Detect which cell encompasses the target text, then output its (x, y) center coordinate. 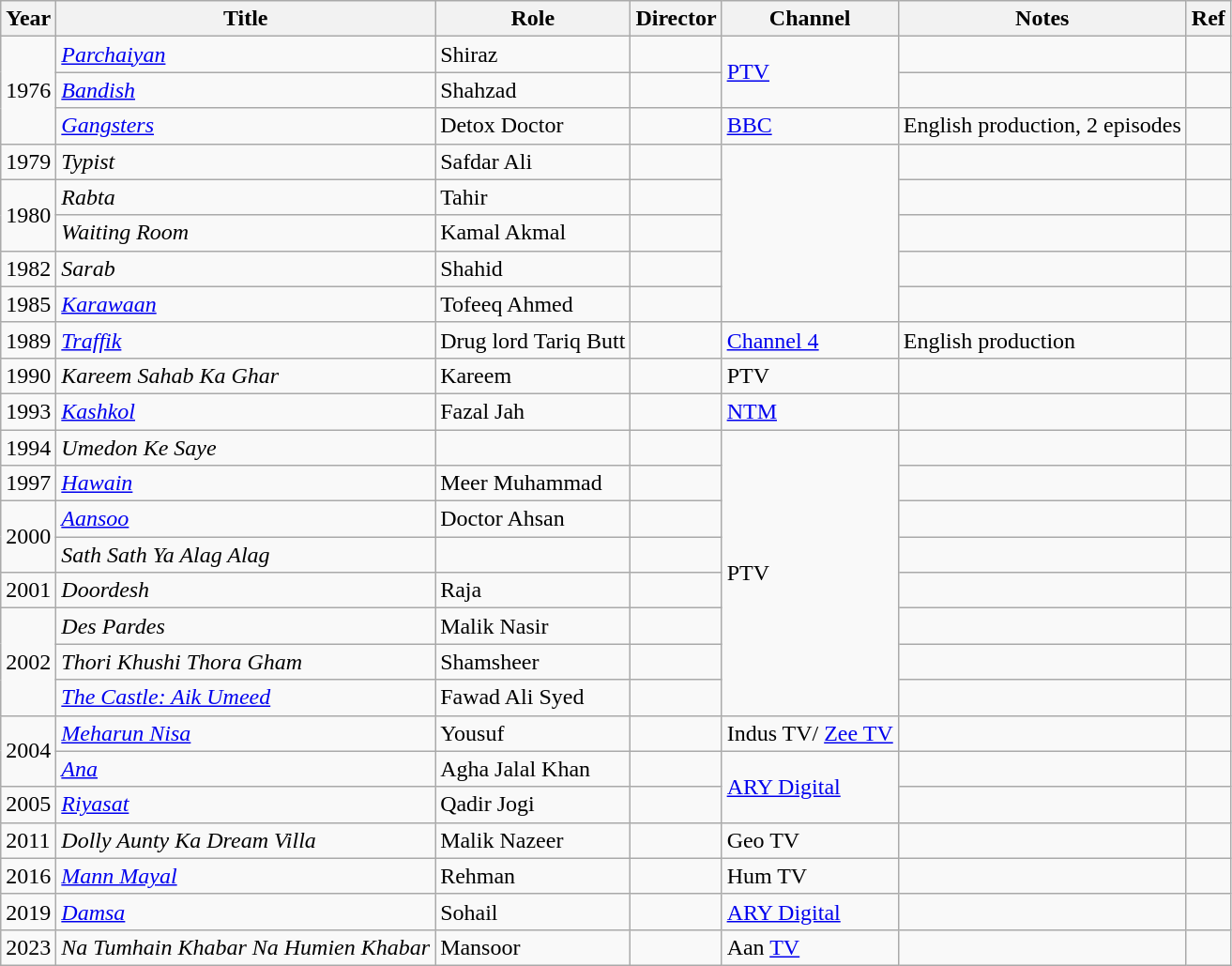
English production, 2 episodes (1042, 126)
Aan TV (810, 947)
1990 (28, 376)
Des Pardes (246, 626)
Traffik (246, 340)
2011 (28, 840)
1993 (28, 411)
Notes (1042, 19)
1979 (28, 161)
Channel 4 (810, 340)
Ref (1209, 19)
Shiraz (533, 54)
NTM (810, 411)
2002 (28, 662)
Kamal Akmal (533, 233)
Geo TV (810, 840)
2005 (28, 805)
Parchaiyan (246, 54)
Hawain (246, 483)
Kareem (533, 376)
Fazal Jah (533, 411)
Fawad Ali Syed (533, 698)
Drug lord Tariq Butt (533, 340)
Doctor Ahsan (533, 519)
Shamsheer (533, 662)
Indus TV/ Zee TV (810, 733)
Channel (810, 19)
1994 (28, 448)
Dolly Aunty Ka Dream Villa (246, 840)
Na Tumhain Khabar Na Humien Khabar (246, 947)
Yousuf (533, 733)
Mansoor (533, 947)
Malik Nasir (533, 626)
2023 (28, 947)
Role (533, 19)
English production (1042, 340)
BBC (810, 126)
Rehman (533, 876)
1997 (28, 483)
Detox Doctor (533, 126)
2000 (28, 537)
Sarab (246, 268)
Sath Sath Ya Alag Alag (246, 555)
2016 (28, 876)
1982 (28, 268)
1985 (28, 304)
Ana (246, 769)
Sohail (533, 912)
Kareem Sahab Ka Ghar (246, 376)
Malik Nazeer (533, 840)
Thori Khushi Thora Gham (246, 662)
1976 (28, 90)
1989 (28, 340)
Shahzad (533, 90)
2019 (28, 912)
Karawaan (246, 304)
Waiting Room (246, 233)
Tahir (533, 197)
Damsa (246, 912)
Bandish (246, 90)
1980 (28, 215)
Aansoo (246, 519)
Tofeeq Ahmed (533, 304)
Typist (246, 161)
Director (676, 19)
Kashkol (246, 411)
Umedon Ke Saye (246, 448)
The Castle: Aik Umeed (246, 698)
Mann Mayal (246, 876)
Qadir Jogi (533, 805)
2001 (28, 590)
Doordesh (246, 590)
Raja (533, 590)
Safdar Ali (533, 161)
Year (28, 19)
Meharun Nisa (246, 733)
Shahid (533, 268)
Riyasat (246, 805)
Rabta (246, 197)
2004 (28, 751)
Gangsters (246, 126)
Hum TV (810, 876)
Title (246, 19)
Agha Jalal Khan (533, 769)
Meer Muhammad (533, 483)
